Search for the cell housing the specified text and yield its [x, y] center coordinate. 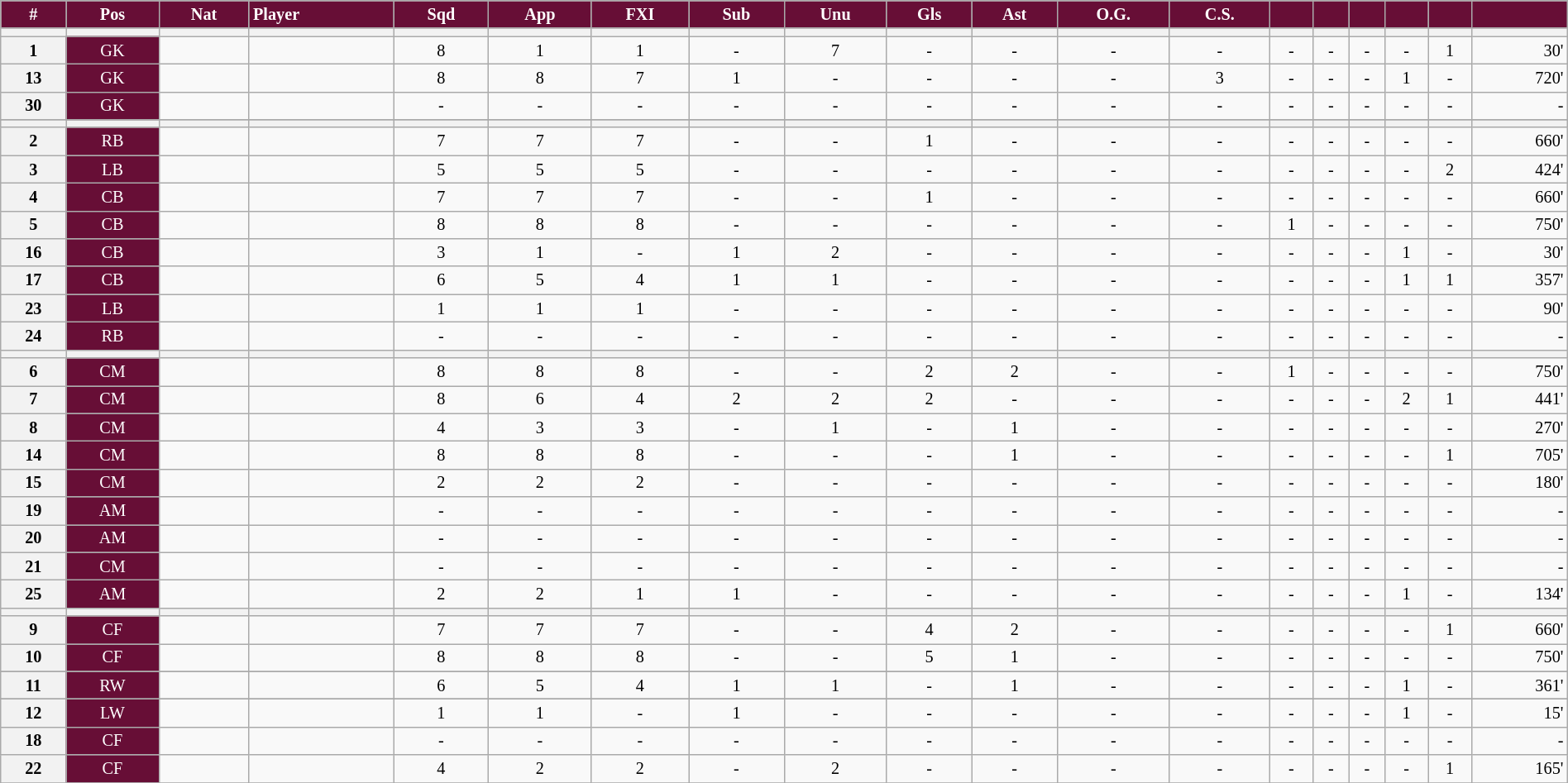
Player [321, 14]
9 [33, 629]
424' [1519, 169]
14 [33, 455]
19 [33, 510]
O.G. [1113, 14]
C.S. [1219, 14]
LW [112, 713]
361' [1519, 685]
22 [33, 769]
Unu [835, 14]
25 [33, 594]
134' [1519, 594]
90' [1519, 308]
21 [33, 566]
# [33, 14]
Sqd [442, 14]
165' [1519, 769]
Ast [1014, 14]
15 [33, 483]
441' [1519, 399]
23 [33, 308]
Pos [112, 14]
18 [33, 741]
720' [1519, 78]
15' [1519, 713]
Sub [736, 14]
20 [33, 538]
11 [33, 685]
RW [112, 685]
705' [1519, 455]
13 [33, 78]
10 [33, 657]
16 [33, 252]
17 [33, 280]
FXI [640, 14]
180' [1519, 483]
Gls [930, 14]
Nat [203, 14]
12 [33, 713]
270' [1519, 427]
30 [33, 106]
24 [33, 336]
357' [1519, 280]
App [540, 14]
